Find where the given text appears and provide that cell's center as [x, y] coordinate. 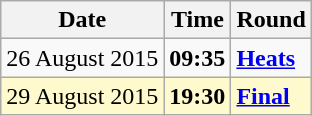
26 August 2015 [82, 58]
Time [198, 20]
Date [82, 20]
19:30 [198, 96]
29 August 2015 [82, 96]
Final [271, 96]
09:35 [198, 58]
Heats [271, 58]
Round [271, 20]
